Return (x, y) of the center of cell containing provided text 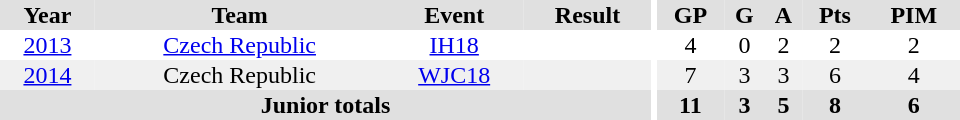
A (784, 15)
5 (784, 105)
Team (240, 15)
8 (834, 105)
0 (744, 45)
2013 (48, 45)
11 (691, 105)
PIM (914, 15)
7 (691, 75)
Junior totals (326, 105)
Result (588, 15)
Event (454, 15)
GP (691, 15)
IH18 (454, 45)
G (744, 15)
WJC18 (454, 75)
Year (48, 15)
Pts (834, 15)
2014 (48, 75)
